Return the (x, y) coordinate for the center point of the cell that contains the specified text.  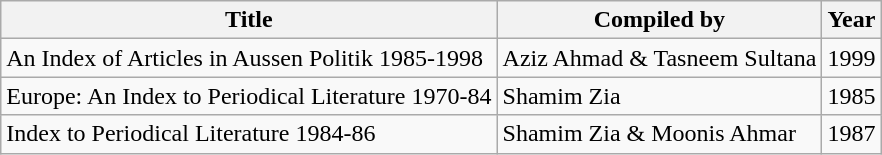
1987 (852, 134)
1999 (852, 58)
Shamim Zia (660, 96)
Aziz Ahmad & Tasneem Sultana (660, 58)
Shamim Zia & Moonis Ahmar (660, 134)
Compiled by (660, 20)
An Index of Articles in Aussen Politik 1985-1998 (249, 58)
Index to Periodical Literature 1984-86 (249, 134)
Europe: An Index to Periodical Literature 1970-84 (249, 96)
Year (852, 20)
1985 (852, 96)
Title (249, 20)
